Locate the cell with the specified text and output its [X, Y] center coordinate. 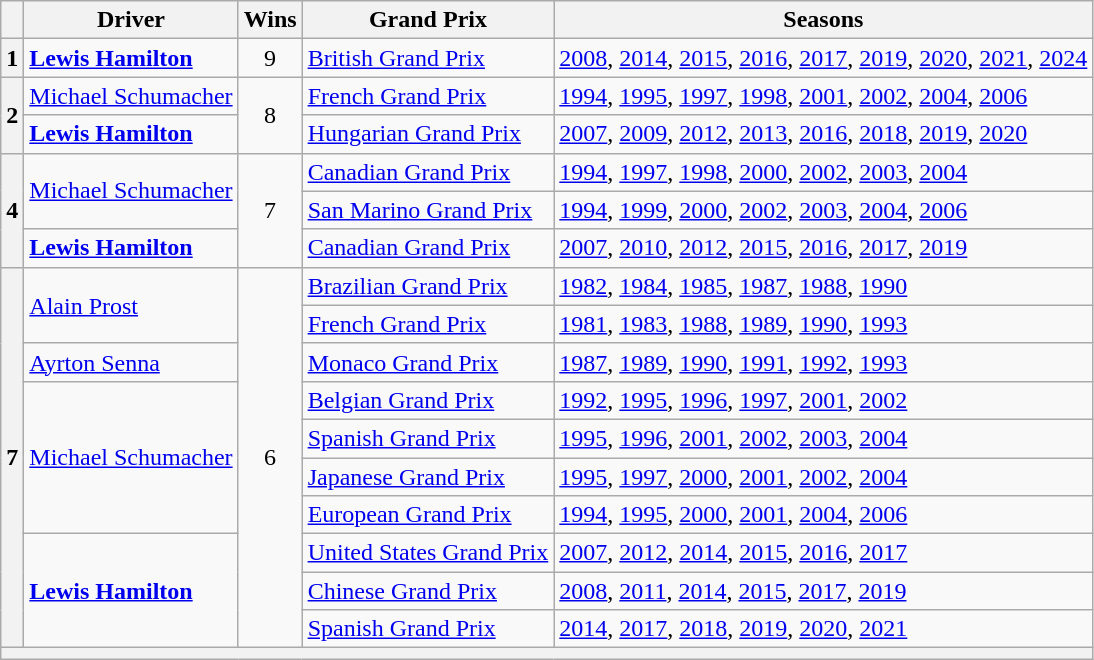
2014, 2017, 2018, 2019, 2020, 2021 [824, 629]
Monaco Grand Prix [428, 362]
1982, 1984, 1985, 1987, 1988, 1990 [824, 286]
European Grand Prix [428, 515]
2007, 2012, 2014, 2015, 2016, 2017 [824, 553]
Japanese Grand Prix [428, 477]
1994, 1995, 1997, 1998, 2001, 2002, 2004, 2006 [824, 96]
4 [12, 210]
Alain Prost [131, 305]
2008, 2011, 2014, 2015, 2017, 2019 [824, 591]
1995, 1996, 2001, 2002, 2003, 2004 [824, 438]
British Grand Prix [428, 58]
6 [270, 458]
1995, 1997, 2000, 2001, 2002, 2004 [824, 477]
Brazilian Grand Prix [428, 286]
1981, 1983, 1988, 1989, 1990, 1993 [824, 324]
Hungarian Grand Prix [428, 134]
United States Grand Prix [428, 553]
Belgian Grand Prix [428, 400]
1987, 1989, 1990, 1991, 1992, 1993 [824, 362]
Ayrton Senna [131, 362]
1994, 1995, 2000, 2001, 2004, 2006 [824, 515]
1992, 1995, 1996, 1997, 2001, 2002 [824, 400]
Chinese Grand Prix [428, 591]
9 [270, 58]
Driver [131, 20]
San Marino Grand Prix [428, 210]
Wins [270, 20]
1994, 1999, 2000, 2002, 2003, 2004, 2006 [824, 210]
Grand Prix [428, 20]
1994, 1997, 1998, 2000, 2002, 2003, 2004 [824, 172]
2008, 2014, 2015, 2016, 2017, 2019, 2020, 2021, 2024 [824, 58]
8 [270, 115]
1 [12, 58]
Seasons [824, 20]
2007, 2009, 2012, 2013, 2016, 2018, 2019, 2020 [824, 134]
2007, 2010, 2012, 2015, 2016, 2017, 2019 [824, 248]
2 [12, 115]
